Output the (X, Y) coordinate of the center of the cell containing the given text.  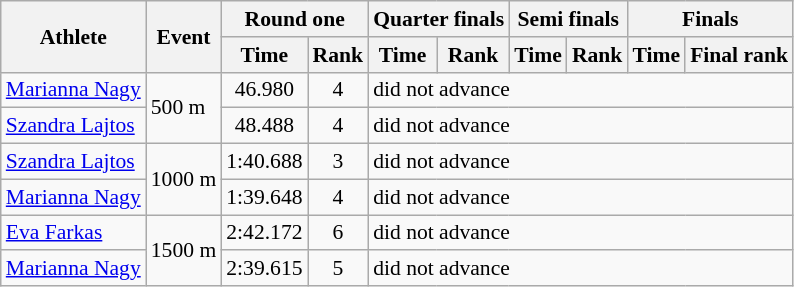
46.980 (264, 90)
3 (338, 162)
Final rank (739, 55)
1:39.648 (264, 197)
6 (338, 233)
2:39.615 (264, 269)
Semi finals (568, 19)
Finals (710, 19)
Athlete (74, 36)
1500 m (184, 250)
1:40.688 (264, 162)
Event (184, 36)
2:42.172 (264, 233)
5 (338, 269)
1000 m (184, 180)
Round one (294, 19)
Quarter finals (438, 19)
48.488 (264, 126)
500 m (184, 108)
Eva Farkas (74, 233)
